Capture the cell that displays the provided text and extract its (x, y) central coordinate. 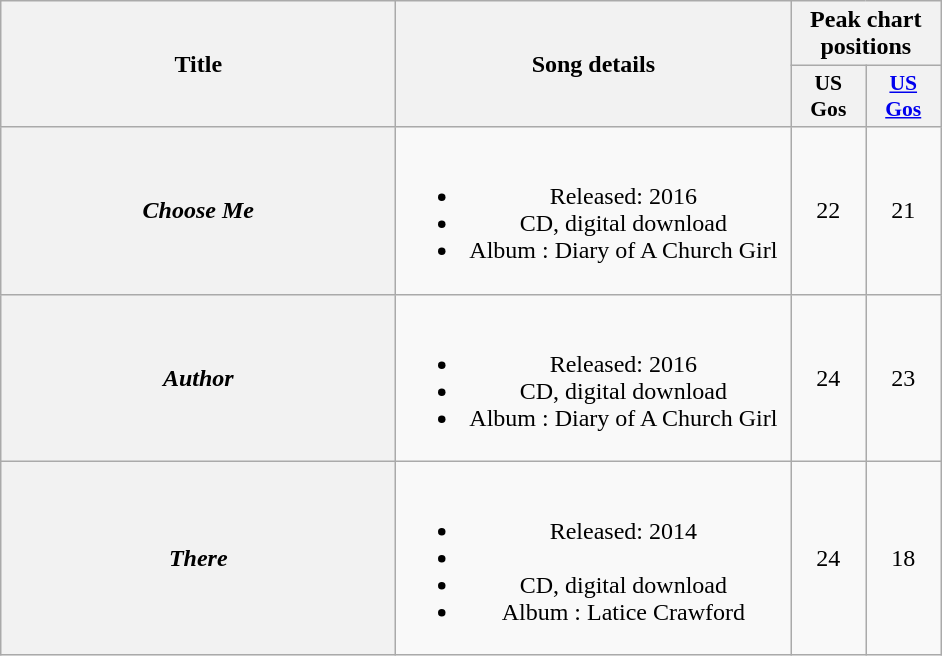
Song details (594, 64)
Released: 2014CD, digital downloadAlbum : Latice Crawford (594, 558)
Author (198, 378)
22 (828, 210)
There (198, 558)
Choose Me (198, 210)
Peak chart positions (866, 34)
18 (904, 558)
Title (198, 64)
23 (904, 378)
21 (904, 210)
